Pinpoint the cell where the given text exists, returning its [x, y] midpoint coordinate. 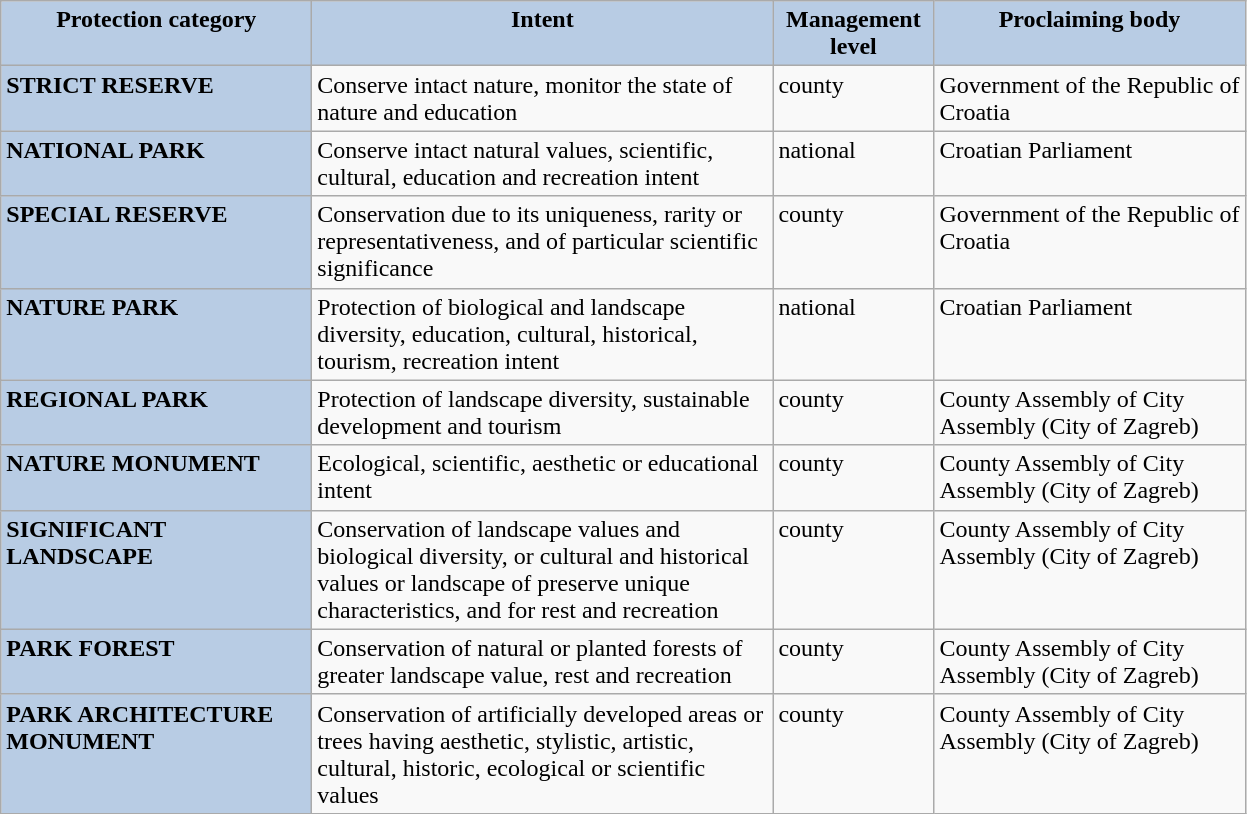
NATIONAL PARK [156, 164]
Proclaiming body [1090, 34]
STRICT RESERVE [156, 98]
Conservation due to its uniqueness, rarity or representativeness, and of particular scientific significance [542, 242]
NATURE MONUMENT [156, 478]
Conserve intact natural values, scientific, cultural, education and recreation intent [542, 164]
Conservation of natural or planted forests of greater landscape value, rest and recreation [542, 662]
REGIONAL PARK [156, 412]
Conserve intact nature, monitor the state of nature and education [542, 98]
Ecological, scientific, aesthetic or educational intent [542, 478]
Protection of biological and landscape diversity, education, cultural, historical, tourism, recreation intent [542, 334]
Management level [854, 34]
PARK ARCHITECTURE MONUMENT [156, 754]
Conservation of artificially developed areas or trees having aesthetic, stylistic, artistic, cultural, historic, ecological or scientific values [542, 754]
Intent [542, 34]
SPECIAL RESERVE [156, 242]
SIGNIFICANT LANDSCAPE [156, 570]
NATURE PARK [156, 334]
Protection of landscape diversity, sustainable development and tourism [542, 412]
PARK FOREST [156, 662]
Protection category [156, 34]
